Detect which cell encompasses the target text, then output its (x, y) center coordinate. 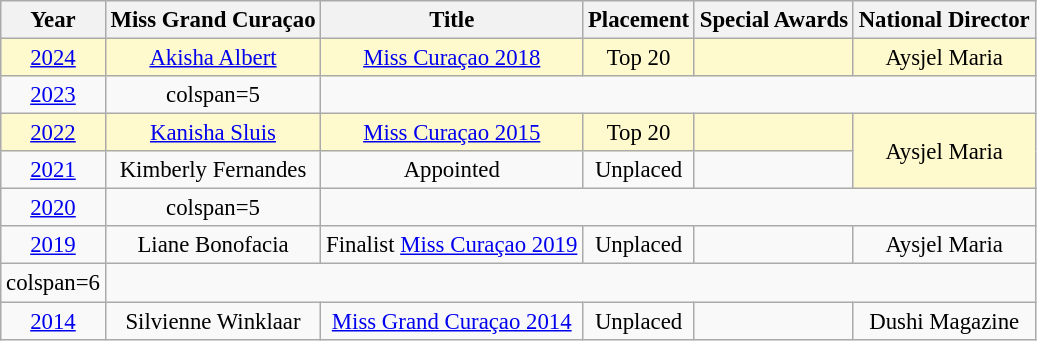
Special Awards (774, 20)
Liane Bonofacia (213, 245)
colspan=6 (53, 283)
Akisha Albert (213, 58)
Finalist Miss Curaçao 2019 (452, 245)
2024 (53, 58)
Kimberly Fernandes (213, 170)
2020 (53, 208)
Appointed (452, 170)
Miss Grand Curaçao 2014 (452, 321)
Year (53, 20)
Kanisha Sluis (213, 133)
2021 (53, 170)
2014 (53, 321)
Title (452, 20)
Placement (639, 20)
Miss Curaçao 2015 (452, 133)
2019 (53, 245)
2022 (53, 133)
Miss Curaçao 2018 (452, 58)
Miss Grand Curaçao (213, 20)
Dushi Magazine (944, 321)
Silvienne Winklaar (213, 321)
2023 (53, 95)
National Director (944, 20)
